Search for the cell housing the specified text and yield its [X, Y] center coordinate. 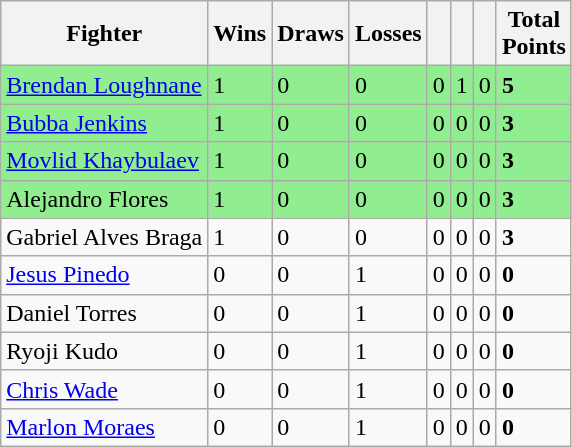
Total Points [534, 34]
Marlon Moraes [104, 427]
Fighter [104, 34]
Daniel Torres [104, 313]
Wins [240, 34]
5 [534, 85]
Gabriel Alves Braga [104, 237]
Brendan Loughnane [104, 85]
Jesus Pinedo [104, 275]
Alejandro Flores [104, 199]
Chris Wade [104, 389]
Losses [388, 34]
Bubba Jenkins [104, 123]
Movlid Khaybulaev [104, 161]
Ryoji Kudo [104, 351]
Draws [311, 34]
